Determine the (X, Y) coordinate at the center of the cell enclosing the given text.  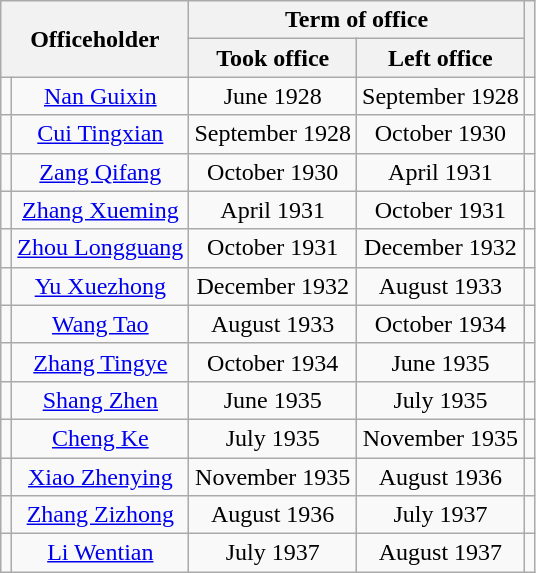
Took office (273, 58)
Zhou Longguang (100, 248)
Shang Zhen (100, 400)
Cheng Ke (100, 438)
Zhang Zizhong (100, 515)
Cui Tingxian (100, 134)
Nan Guixin (100, 96)
Zang Qifang (100, 172)
June 1928 (273, 96)
Zhang Xueming (100, 210)
Xiao Zhenying (100, 477)
August 1937 (441, 553)
Yu Xuezhong (100, 286)
Term of office (356, 20)
Zhang Tingye (100, 362)
Left office (441, 58)
Officeholder (95, 39)
Wang Tao (100, 324)
Li Wentian (100, 553)
